Identify which cell holds the provided text, then report its [X, Y] central coordinate. 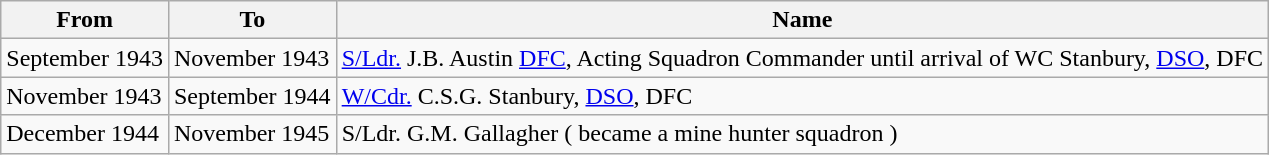
S/Ldr. G.M. Gallagher ( became a mine hunter squadron ) [802, 134]
Name [802, 20]
November 1945 [252, 134]
To [252, 20]
December 1944 [85, 134]
W/Cdr. C.S.G. Stanbury, DSO, DFC [802, 96]
September 1944 [252, 96]
S/Ldr. J.B. Austin DFC, Acting Squadron Commander until arrival of WC Stanbury, DSO, DFC [802, 58]
From [85, 20]
September 1943 [85, 58]
